Return the [X, Y] coordinate for the center point of the cell that contains the specified text.  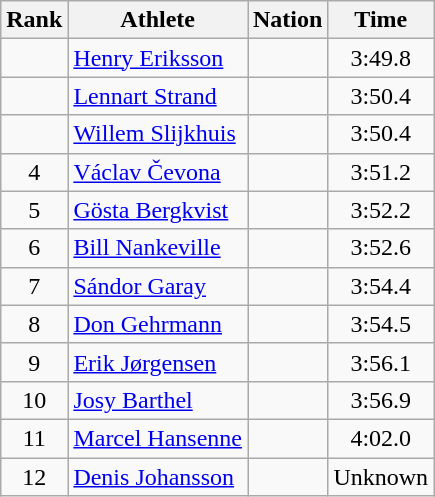
9 [34, 362]
10 [34, 400]
3:56.9 [381, 400]
11 [34, 438]
Don Gehrmann [158, 324]
Václav Čevona [158, 172]
Denis Johansson [158, 477]
Willem Slijkhuis [158, 134]
3:54.5 [381, 324]
Unknown [381, 477]
Athlete [158, 20]
Marcel Hansenne [158, 438]
3:51.2 [381, 172]
Gösta Bergkvist [158, 210]
4 [34, 172]
3:56.1 [381, 362]
3:52.2 [381, 210]
Rank [34, 20]
Josy Barthel [158, 400]
4:02.0 [381, 438]
Nation [288, 20]
Time [381, 20]
7 [34, 286]
6 [34, 248]
8 [34, 324]
5 [34, 210]
3:54.4 [381, 286]
Erik Jørgensen [158, 362]
3:52.6 [381, 248]
Sándor Garay [158, 286]
12 [34, 477]
Bill Nankeville [158, 248]
Lennart Strand [158, 96]
Henry Eriksson [158, 58]
3:49.8 [381, 58]
